Determine the (X, Y) coordinate at the center of the cell enclosing the given text.  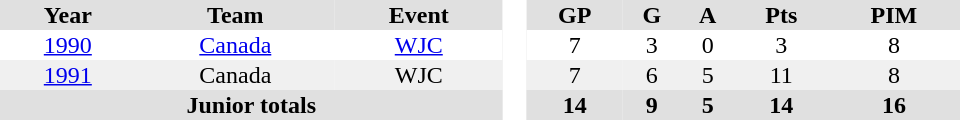
Pts (782, 15)
1990 (68, 45)
Junior totals (252, 105)
G (652, 15)
11 (782, 75)
PIM (894, 15)
1991 (68, 75)
Event (419, 15)
9 (652, 105)
Team (236, 15)
6 (652, 75)
Year (68, 15)
A (708, 15)
GP (574, 15)
16 (894, 105)
0 (708, 45)
